For the text-containing cell, return its midpoint in (x, y) coordinate format. 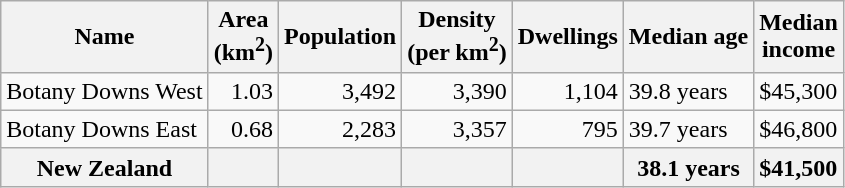
$46,800 (799, 129)
795 (568, 129)
3,492 (340, 91)
0.68 (243, 129)
3,357 (458, 129)
Dwellings (568, 37)
Medianincome (799, 37)
3,390 (458, 91)
1,104 (568, 91)
1.03 (243, 91)
Botany Downs East (104, 129)
39.7 years (688, 129)
Name (104, 37)
39.8 years (688, 91)
$45,300 (799, 91)
New Zealand (104, 167)
Median age (688, 37)
2,283 (340, 129)
Population (340, 37)
38.1 years (688, 167)
Density(per km2) (458, 37)
Botany Downs West (104, 91)
$41,500 (799, 167)
Area(km2) (243, 37)
